From the cell containing the given text, extract its center point as (x, y) coordinate. 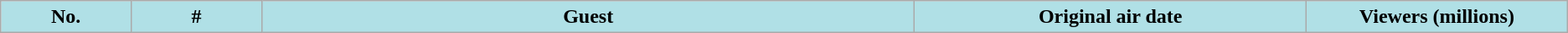
Viewers (millions) (1436, 17)
# (197, 17)
Guest (588, 17)
Original air date (1111, 17)
No. (66, 17)
